Provide the (x, y) coordinate of the cell's center where the given text is located.  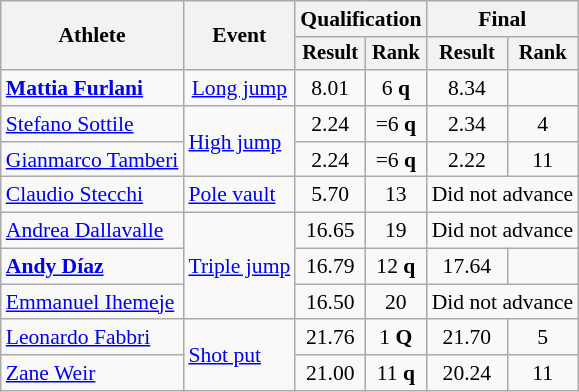
2.34 (468, 124)
21.00 (330, 373)
2.22 (468, 160)
Pole vault (239, 195)
Emmanuel Ihemeje (92, 302)
High jump (239, 142)
17.64 (468, 267)
8.01 (330, 88)
21.70 (468, 338)
16.50 (330, 302)
5 (542, 338)
4 (542, 124)
19 (396, 231)
Zane Weir (92, 373)
Leonardo Fabbri (92, 338)
5.70 (330, 195)
21.76 (330, 338)
16.79 (330, 267)
Shot put (239, 356)
Event (239, 36)
Gianmarco Tamberi (92, 160)
Triple jump (239, 266)
6 q (396, 88)
Qualification (360, 19)
20 (396, 302)
1 Q (396, 338)
Andy Díaz (92, 267)
Athlete (92, 36)
Final (503, 19)
12 q (396, 267)
Andrea Dallavalle (92, 231)
20.24 (468, 373)
16.65 (330, 231)
13 (396, 195)
Claudio Stecchi (92, 195)
Mattia Furlani (92, 88)
Long jump (239, 88)
Stefano Sottile (92, 124)
11 q (396, 373)
8.34 (468, 88)
